Search for the cell housing the specified text and yield its (x, y) center coordinate. 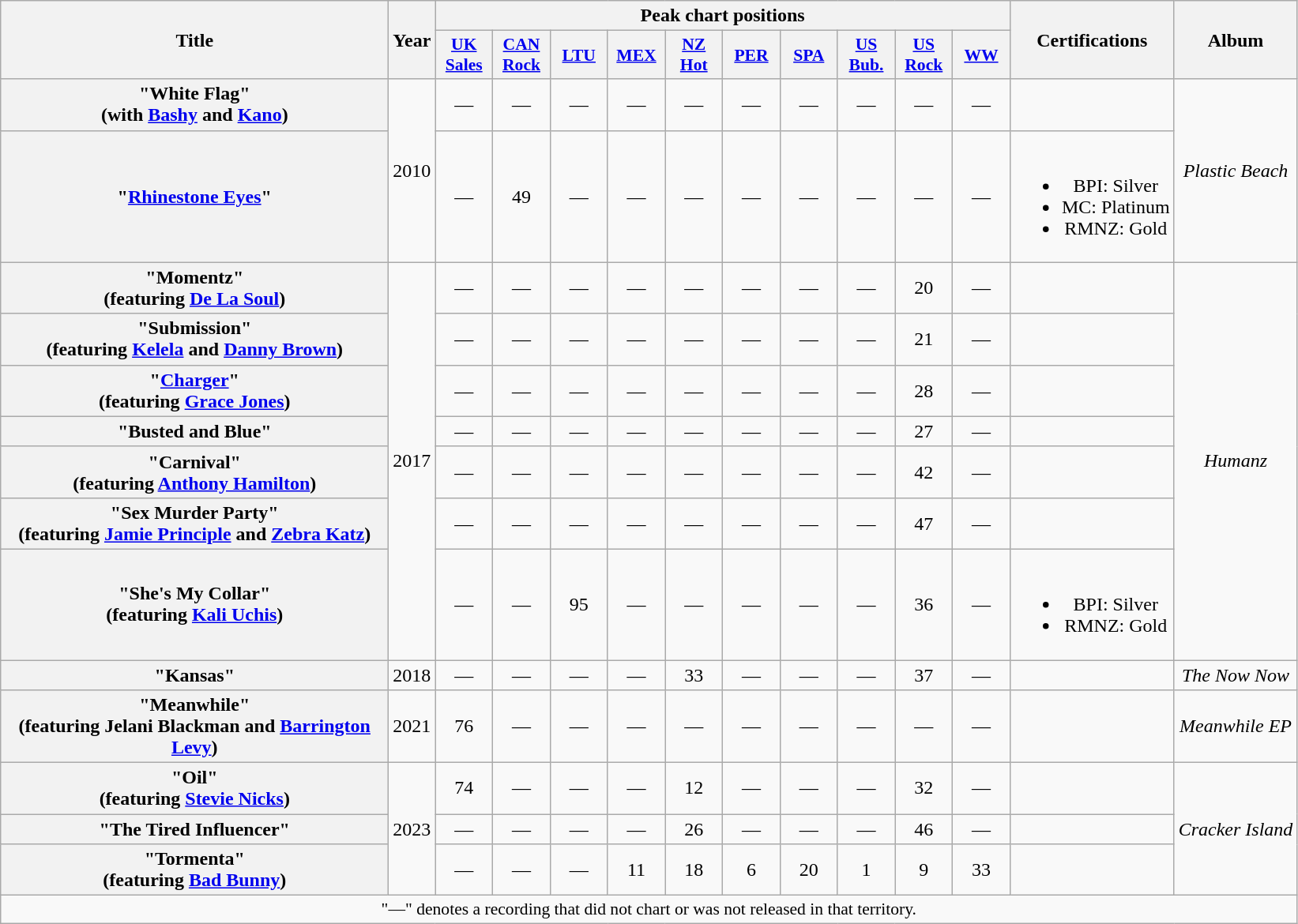
"Momentz"(featuring De La Soul) (194, 287)
"Carnival"(featuring Anthony Hamilton) (194, 472)
Year (412, 39)
Meanwhile EP (1236, 727)
2018 (412, 675)
26 (694, 829)
"Submission"(featuring Kelela and Danny Brown) (194, 340)
1 (866, 870)
SPA (809, 55)
18 (694, 870)
11 (637, 870)
27 (924, 431)
USRock (924, 55)
LTU (578, 55)
CANRock (521, 55)
Cracker Island (1236, 829)
74 (465, 788)
21 (924, 340)
USBub. (866, 55)
"Meanwhile"(featuring Jelani Blackman and Barrington Levy) (194, 727)
2010 (412, 171)
PER (752, 55)
"—" denotes a recording that did not chart or was not released in that territory. (649, 910)
Album (1236, 39)
Plastic Beach (1236, 171)
2023 (412, 829)
"She's My Collar"(featuring Kali Uchis) (194, 604)
46 (924, 829)
"Busted and Blue" (194, 431)
"Kansas" (194, 675)
6 (752, 870)
2021 (412, 727)
2017 (412, 461)
"White Flag"(with Bashy and Kano) (194, 104)
"Sex Murder Party"(featuring Jamie Principle and Zebra Katz) (194, 523)
9 (924, 870)
36 (924, 604)
"Charger"(featuring Grace Jones) (194, 390)
UKSales (465, 55)
Certifications (1092, 39)
NZHot (694, 55)
95 (578, 604)
BPI: SilverMC: PlatinumRMNZ: Gold (1092, 196)
BPI: SilverRMNZ: Gold (1092, 604)
"The Tired Influencer" (194, 829)
32 (924, 788)
WW (981, 55)
49 (521, 196)
"Rhinestone Eyes" (194, 196)
76 (465, 727)
Humanz (1236, 461)
12 (694, 788)
47 (924, 523)
"Oil"(featuring Stevie Nicks) (194, 788)
37 (924, 675)
"Tormenta"(featuring Bad Bunny) (194, 870)
42 (924, 472)
The Now Now (1236, 675)
MEX (637, 55)
Peak chart positions (723, 16)
28 (924, 390)
Title (194, 39)
